Determine the [x, y] coordinate at the center of the cell enclosing the given text.  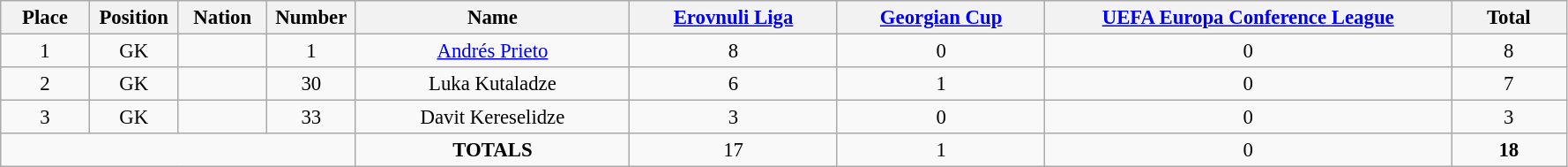
Name [492, 18]
33 [312, 118]
30 [312, 84]
UEFA Europa Conference League [1249, 18]
18 [1510, 150]
Total [1510, 18]
17 [734, 150]
Place [46, 18]
7 [1510, 84]
Nation [222, 18]
TOTALS [492, 150]
Andrés Prieto [492, 51]
6 [734, 84]
Georgian Cup [941, 18]
Position [134, 18]
Davit Kereselidze [492, 118]
Erovnuli Liga [734, 18]
Luka Kutaladze [492, 84]
2 [46, 84]
Number [312, 18]
